Search for the cell housing the specified text and yield its (X, Y) center coordinate. 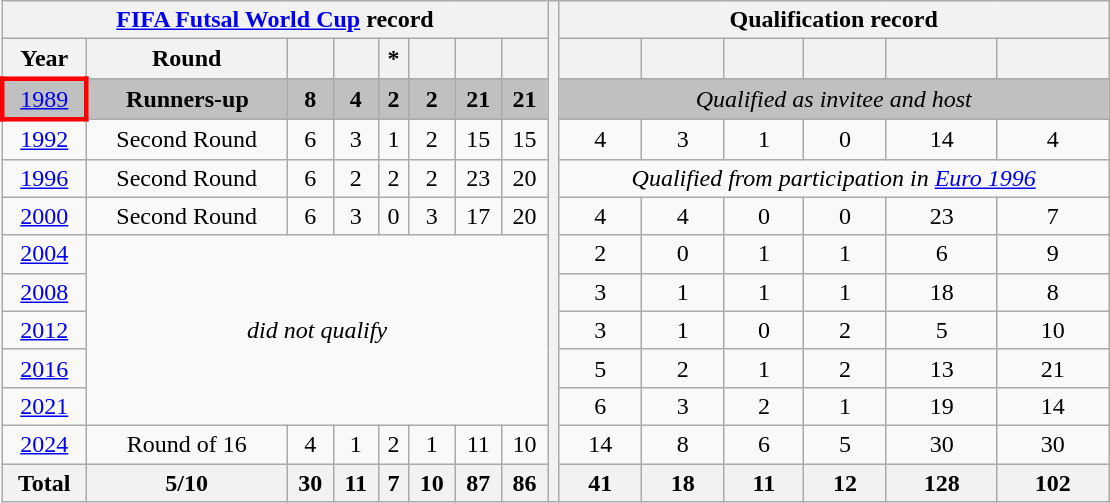
2004 (44, 254)
Runners-up (186, 98)
* (394, 59)
Round (186, 59)
Round of 16 (186, 444)
5/10 (186, 483)
1996 (44, 178)
86 (524, 483)
Total (44, 483)
1989 (44, 98)
2021 (44, 406)
Qualification record (834, 20)
Qualified from participation in Euro 1996 (834, 178)
41 (600, 483)
2000 (44, 216)
2008 (44, 292)
19 (942, 406)
2016 (44, 368)
128 (942, 483)
2024 (44, 444)
13 (942, 368)
87 (478, 483)
102 (1052, 483)
2012 (44, 330)
Qualified as invitee and host (834, 98)
did not qualify (316, 330)
17 (478, 216)
FIFA Futsal World Cup record (275, 20)
9 (1052, 254)
Year (44, 59)
1992 (44, 139)
12 (846, 483)
